Capture the cell that displays the provided text and extract its (X, Y) central coordinate. 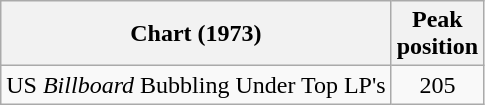
US Billboard Bubbling Under Top LP's (196, 85)
Peakposition (437, 34)
Chart (1973) (196, 34)
205 (437, 85)
